From the cell containing the given text, extract its center point as (X, Y) coordinate. 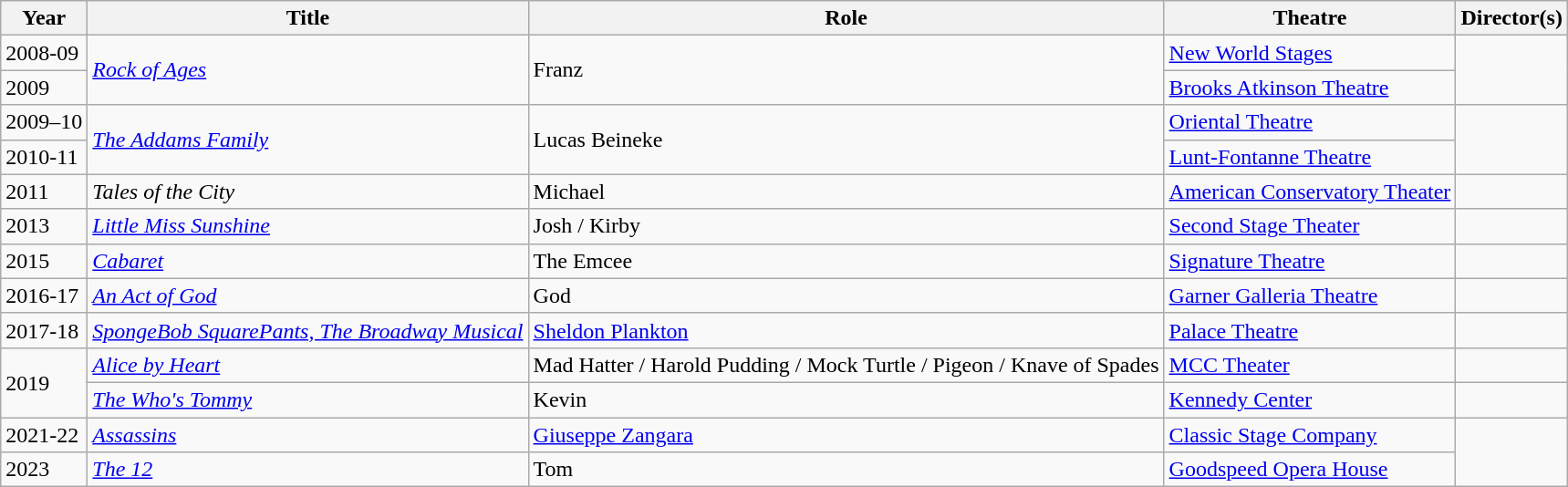
Little Miss Sunshine (308, 226)
2009–10 (44, 122)
Michael (846, 192)
Cabaret (308, 261)
An Act of God (308, 295)
Giuseppe Zangara (846, 435)
Alice by Heart (308, 365)
Oriental Theatre (1310, 122)
Tales of the City (308, 192)
The Who's Tommy (308, 399)
2009 (44, 88)
The Emcee (846, 261)
Kevin (846, 399)
Assassins (308, 435)
Palace Theatre (1310, 330)
MCC Theater (1310, 365)
American Conservatory Theater (1310, 192)
2023 (44, 470)
Sheldon Plankton (846, 330)
2008-09 (44, 53)
Signature Theatre (1310, 261)
New World Stages (1310, 53)
2019 (44, 382)
Franz (846, 70)
SpongeBob SquarePants, The Broadway Musical (308, 330)
Theatre (1310, 18)
2011 (44, 192)
Goodspeed Opera House (1310, 470)
Rock of Ages (308, 70)
Director(s) (1512, 18)
Mad Hatter / Harold Pudding / Mock Turtle / Pigeon / Knave of Spades (846, 365)
God (846, 295)
Year (44, 18)
Classic Stage Company (1310, 435)
The 12 (308, 470)
Second Stage Theater (1310, 226)
The Addams Family (308, 140)
Lucas Beineke (846, 140)
Lunt-Fontanne Theatre (1310, 157)
Brooks Atkinson Theatre (1310, 88)
2017-18 (44, 330)
2010-11 (44, 157)
Role (846, 18)
Kennedy Center (1310, 399)
2015 (44, 261)
2021-22 (44, 435)
2013 (44, 226)
Title (308, 18)
2016-17 (44, 295)
Josh / Kirby (846, 226)
Garner Galleria Theatre (1310, 295)
Tom (846, 470)
